Search for the cell housing the specified text and yield its [X, Y] center coordinate. 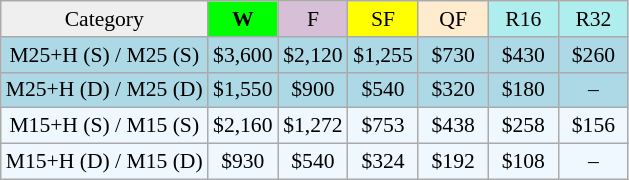
$1,272 [313, 126]
$324 [383, 162]
R16 [523, 19]
$930 [243, 162]
F [313, 19]
$2,120 [313, 55]
Category [104, 19]
$3,600 [243, 55]
$192 [453, 162]
$320 [453, 90]
W [243, 19]
$258 [523, 126]
$2,160 [243, 126]
M25+H (D) / M25 (D) [104, 90]
$730 [453, 55]
$156 [593, 126]
$438 [453, 126]
M15+H (S) / M15 (S) [104, 126]
$900 [313, 90]
$108 [523, 162]
SF [383, 19]
$1,255 [383, 55]
R32 [593, 19]
QF [453, 19]
$753 [383, 126]
M25+H (S) / M25 (S) [104, 55]
M15+H (D) / M15 (D) [104, 162]
$180 [523, 90]
$430 [523, 55]
$1,550 [243, 90]
$260 [593, 55]
